Find where the given text appears and provide that cell's center as [X, Y] coordinate. 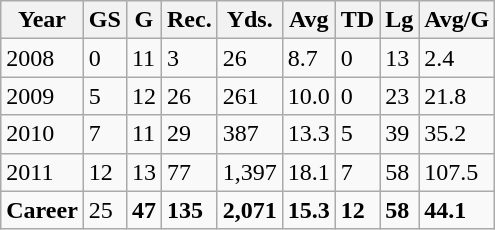
261 [250, 96]
15.3 [308, 210]
Avg [308, 20]
1,397 [250, 172]
Lg [400, 20]
Career [42, 210]
44.1 [457, 210]
77 [189, 172]
21.8 [457, 96]
2009 [42, 96]
2008 [42, 58]
39 [400, 134]
47 [144, 210]
3 [189, 58]
23 [400, 96]
2,071 [250, 210]
Rec. [189, 20]
Yds. [250, 20]
29 [189, 134]
35.2 [457, 134]
Avg/G [457, 20]
Year [42, 20]
2.4 [457, 58]
25 [104, 210]
GS [104, 20]
135 [189, 210]
8.7 [308, 58]
107.5 [457, 172]
13.3 [308, 134]
G [144, 20]
18.1 [308, 172]
10.0 [308, 96]
2010 [42, 134]
2011 [42, 172]
387 [250, 134]
TD [357, 20]
